Identify which cell holds the provided text, then report its (X, Y) central coordinate. 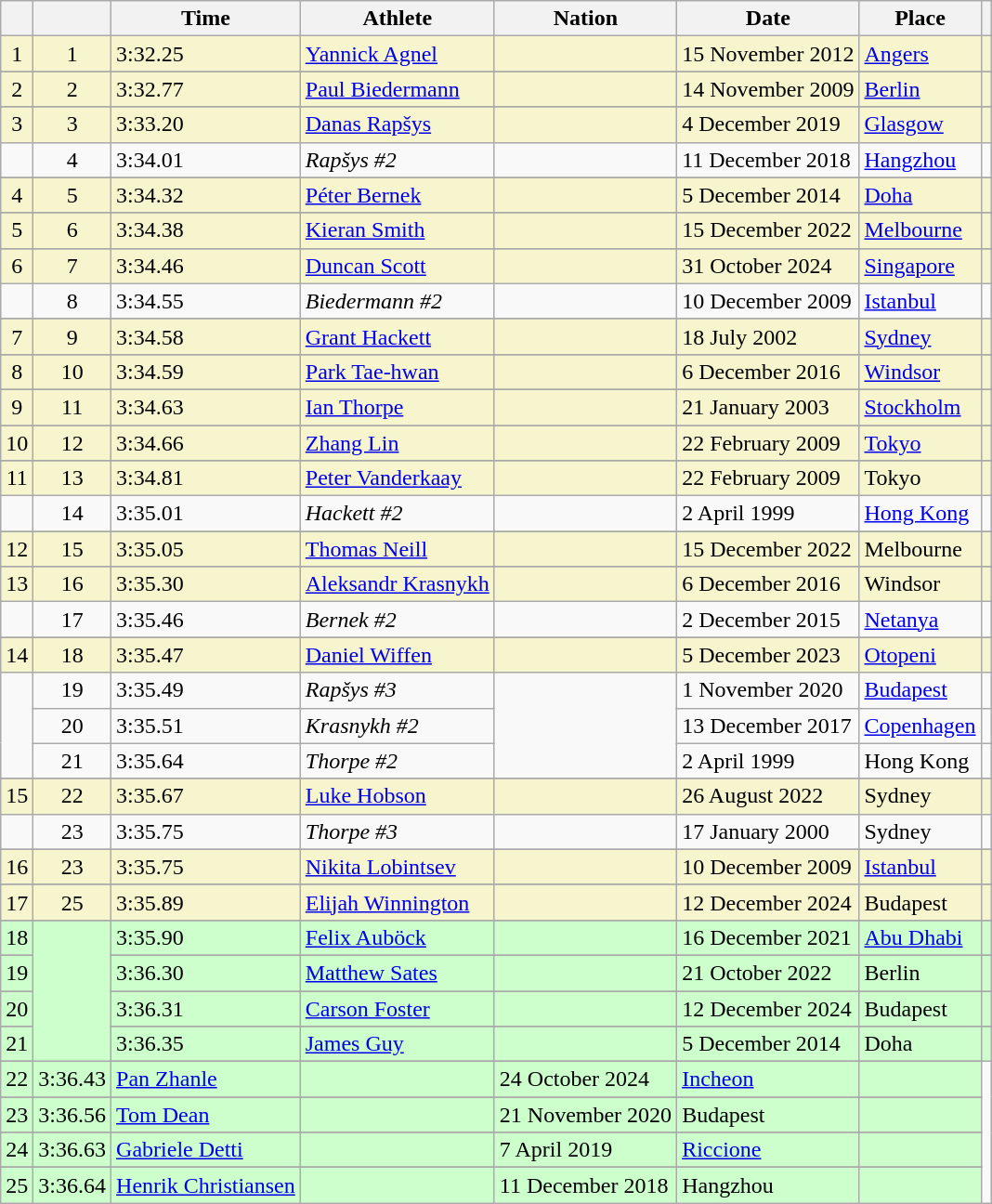
Incheon (768, 1080)
Grant Hackett (398, 336)
Hackett #2 (398, 514)
3:34.38 (206, 230)
Luke Hobson (398, 796)
24 (17, 1150)
17 January 2000 (768, 831)
3:34.66 (206, 443)
3:34.32 (206, 195)
3:35.51 (206, 726)
21 October 2022 (768, 973)
Paul Biedermann (398, 89)
3:35.89 (206, 902)
Krasnykh #2 (398, 726)
Felix Auböck (398, 937)
Glasgow (920, 124)
24 October 2024 (585, 1080)
13 December 2017 (768, 726)
3:35.67 (206, 796)
Carson Foster (398, 1008)
3:32.77 (206, 89)
15 November 2012 (768, 54)
Péter Bernek (398, 195)
3:35.46 (206, 620)
Rapšys #2 (398, 160)
7 April 2019 (585, 1150)
Otopeni (920, 655)
Riccione (768, 1150)
Pan Zhanle (206, 1080)
3:36.64 (72, 1185)
4 December 2019 (768, 124)
21 January 2003 (768, 407)
3:36.35 (206, 1044)
Abu Dhabi (920, 937)
Peter Vanderkaay (398, 478)
5 December 2023 (768, 655)
Rapšys #3 (398, 690)
3:34.55 (206, 301)
Duncan Scott (398, 266)
Singapore (920, 266)
3:35.01 (206, 514)
3:34.46 (206, 266)
Thorpe #2 (398, 761)
3:36.63 (72, 1150)
3:34.59 (206, 372)
Thomas Neill (398, 549)
Bernek #2 (398, 620)
Place (920, 19)
Matthew Sates (398, 973)
3:32.25 (206, 54)
3:34.63 (206, 407)
Gabriele Detti (206, 1150)
3:33.20 (206, 124)
Netanya (920, 620)
31 October 2024 (768, 266)
Danas Rapšys (398, 124)
Copenhagen (920, 726)
James Guy (398, 1044)
1 November 2020 (768, 690)
Ian Thorpe (398, 407)
3:34.81 (206, 478)
Athlete (398, 19)
Time (206, 19)
3:36.30 (206, 973)
Biedermann #2 (398, 301)
Nation (585, 19)
3:36.31 (206, 1008)
3:36.56 (72, 1115)
3:34.01 (206, 160)
21 November 2020 (585, 1115)
3:35.90 (206, 937)
3:36.43 (72, 1080)
Nikita Lobintsev (398, 867)
3:35.30 (206, 584)
Aleksandr Krasnykh (398, 584)
3:35.49 (206, 690)
3:35.47 (206, 655)
Kieran Smith (398, 230)
Daniel Wiffen (398, 655)
Yannick Agnel (398, 54)
26 August 2022 (768, 796)
Park Tae-hwan (398, 372)
Angers (920, 54)
Stockholm (920, 407)
Henrik Christiansen (206, 1185)
18 July 2002 (768, 336)
3:35.64 (206, 761)
3:34.58 (206, 336)
Tom Dean (206, 1115)
Zhang Lin (398, 443)
2 December 2015 (768, 620)
14 November 2009 (768, 89)
Elijah Winnington (398, 902)
Date (768, 19)
3:35.05 (206, 549)
Thorpe #3 (398, 831)
16 December 2021 (768, 937)
